Scan for the cell matching the given text and deliver its (x, y) coordinate at center. 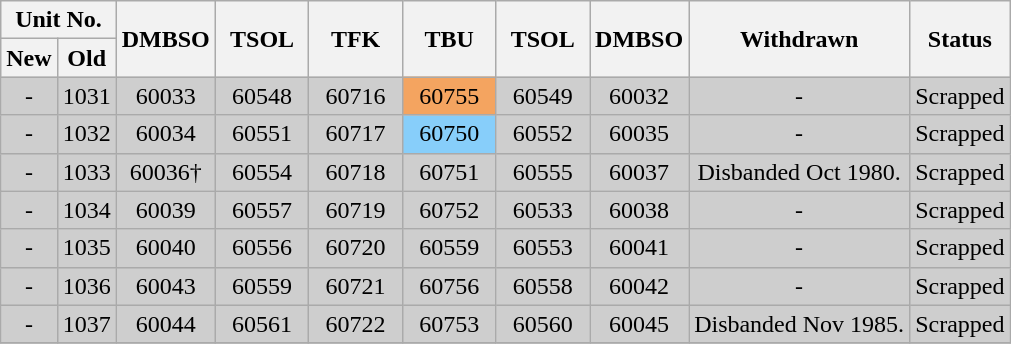
60556 (262, 248)
60040 (166, 248)
60549 (543, 96)
New (29, 58)
60036† (166, 172)
Old (86, 58)
Disbanded Oct 1980. (800, 172)
TBU (449, 39)
60555 (543, 172)
60552 (543, 134)
60750 (449, 134)
60717 (356, 134)
60756 (449, 286)
60035 (640, 134)
1034 (86, 210)
60037 (640, 172)
60533 (543, 210)
60558 (543, 286)
60033 (166, 96)
60557 (262, 210)
60716 (356, 96)
1036 (86, 286)
TFK (356, 39)
1037 (86, 324)
60032 (640, 96)
60551 (262, 134)
1032 (86, 134)
1033 (86, 172)
60039 (166, 210)
60041 (640, 248)
60044 (166, 324)
60561 (262, 324)
1035 (86, 248)
60042 (640, 286)
60554 (262, 172)
60038 (640, 210)
60751 (449, 172)
60560 (543, 324)
60548 (262, 96)
Status (960, 39)
60722 (356, 324)
Withdrawn (800, 39)
60043 (166, 286)
60045 (640, 324)
60720 (356, 248)
60034 (166, 134)
60752 (449, 210)
60721 (356, 286)
Unit No. (58, 20)
Disbanded Nov 1985. (800, 324)
60553 (543, 248)
60718 (356, 172)
1031 (86, 96)
60719 (356, 210)
60755 (449, 96)
60753 (449, 324)
